Provide the (x, y) coordinate of the cell's center where the given text is located.  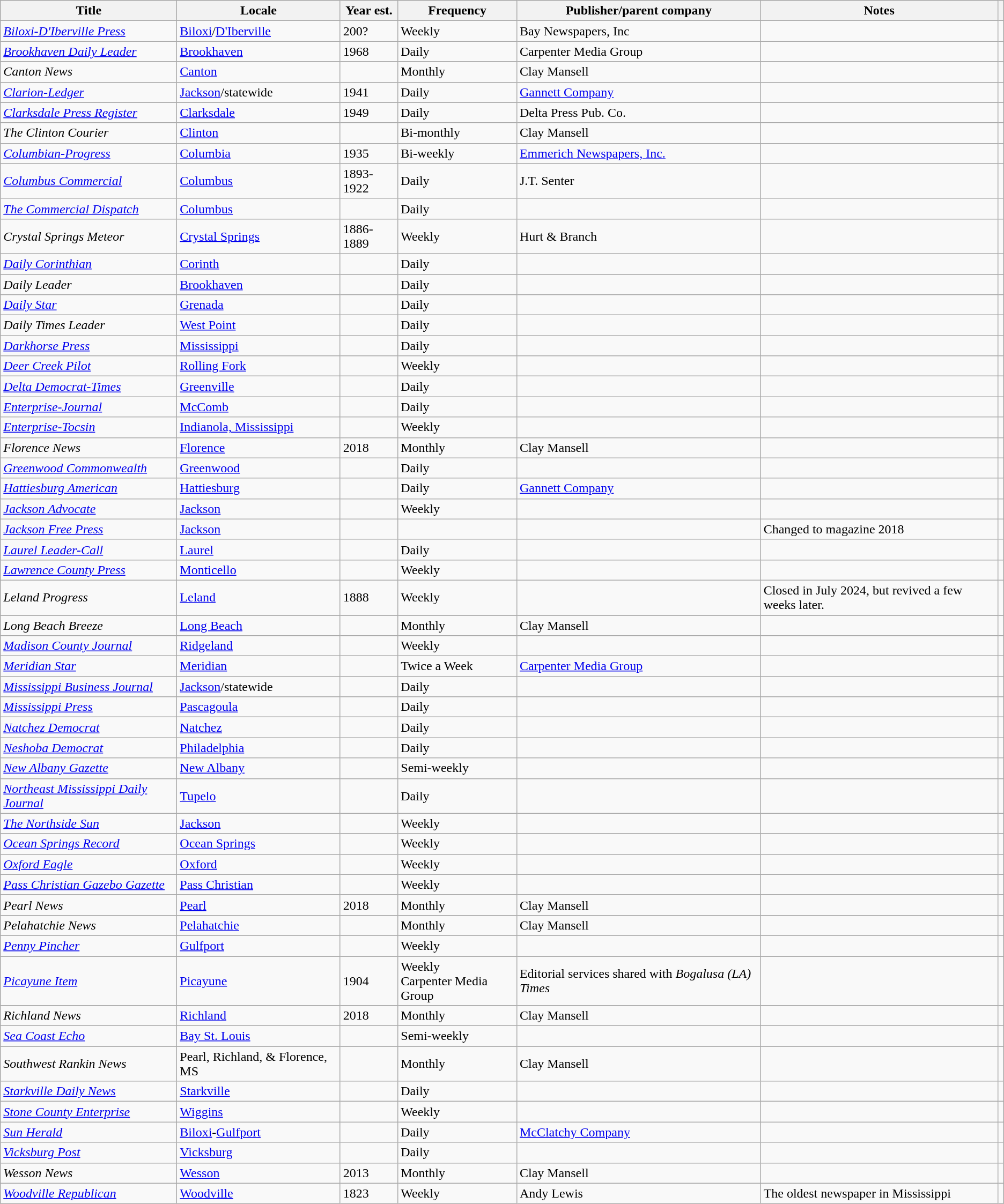
Vicksburg Post (89, 1153)
The Commercial Dispatch (89, 209)
200? (369, 31)
Clinton (259, 133)
Andy Lewis (638, 1193)
Pearl (259, 905)
Woodville (259, 1193)
Crystal Springs Meteor (89, 236)
Leland (259, 597)
Pelahatchie (259, 925)
Hurt & Branch (638, 236)
Pass Christian (259, 885)
Delta Democrat-Times (89, 387)
Starkville (259, 1091)
Year est. (369, 11)
Mississippi (259, 346)
Indianola, Mississippi (259, 427)
Biloxi/D'Iberville (259, 31)
Sun Herald (89, 1132)
Wesson News (89, 1173)
McClatchy Company (638, 1132)
Laurel (259, 549)
Sea Coast Echo (89, 1036)
Laurel Leader-Call (89, 549)
Rolling Fork (259, 366)
New Albany Gazette (89, 768)
Natchez Democrat (89, 727)
Mississippi Press (89, 707)
Ridgeland (259, 646)
Tupelo (259, 796)
Bi-monthly (457, 133)
Ocean Springs Record (89, 844)
Picayune (259, 981)
Madison County Journal (89, 646)
Clarksdale Press Register (89, 113)
Darkhorse Press (89, 346)
Daily Star (89, 305)
1888 (369, 597)
1941 (369, 92)
Picayune Item (89, 981)
Richland (259, 1016)
Vicksburg (259, 1153)
Philadelphia (259, 748)
Editorial services shared with Bogalusa (LA) Times (638, 981)
Wiggins (259, 1112)
New Albany (259, 768)
1949 (369, 113)
West Point (259, 325)
2013 (369, 1173)
Enterprise-Tocsin (89, 427)
Twice a Week (457, 666)
Greenwood Commonwealth (89, 468)
WeeklyCarpenter Media Group (457, 981)
Woodville Republican (89, 1193)
Daily Corinthian (89, 264)
Neshoba Democrat (89, 748)
Jackson Advocate (89, 509)
1968 (369, 51)
Mississippi Business Journal (89, 687)
Northeast Mississippi Daily Journal (89, 796)
Bay St. Louis (259, 1036)
1886-1889 (369, 236)
Meridian (259, 666)
Oxford Eagle (89, 864)
Hattiesburg (259, 488)
Wesson (259, 1173)
McComb (259, 407)
Biloxi-D'Iberville Press (89, 31)
Crystal Springs (259, 236)
The oldest newspaper in Mississippi (879, 1193)
The Clinton Courier (89, 133)
The Northside Sun (89, 823)
Emmerich Newspapers, Inc. (638, 153)
Florence (259, 448)
Bay Newspapers, Inc (638, 31)
Pascagoula (259, 707)
Clarksdale (259, 113)
Columbus Commercial (89, 181)
Monticello (259, 570)
Notes (879, 11)
Natchez (259, 727)
Columbian-Progress (89, 153)
1935 (369, 153)
Pelahatchie News (89, 925)
Deer Creek Pilot (89, 366)
J.T. Senter (638, 181)
Grenada (259, 305)
Clarion-Ledger (89, 92)
Corinth (259, 264)
Daily Times Leader (89, 325)
Canton (259, 72)
Penny Pincher (89, 946)
Greenwood (259, 468)
Delta Press Pub. Co. (638, 113)
1893-1922 (369, 181)
Pass Christian Gazebo Gazette (89, 885)
Frequency (457, 11)
Southwest Rankin News (89, 1064)
Oxford (259, 864)
Gulfport (259, 946)
Ocean Springs (259, 844)
Jackson Free Press (89, 529)
1823 (369, 1193)
Richland News (89, 1016)
Closed in July 2024, but revived a few weeks later. (879, 597)
Greenville (259, 387)
Changed to magazine 2018 (879, 529)
Long Beach (259, 626)
Title (89, 11)
Enterprise-Journal (89, 407)
Leland Progress (89, 597)
Canton News (89, 72)
Florence News (89, 448)
Starkville Daily News (89, 1091)
Hattiesburg American (89, 488)
Lawrence County Press (89, 570)
Long Beach Breeze (89, 626)
Columbia (259, 153)
Locale (259, 11)
Meridian Star (89, 666)
Brookhaven Daily Leader (89, 51)
Pearl News (89, 905)
Publisher/parent company (638, 11)
1904 (369, 981)
Bi-weekly (457, 153)
Biloxi-Gulfport (259, 1132)
Pearl, Richland, & Florence, MS (259, 1064)
Stone County Enterprise (89, 1112)
Daily Leader (89, 285)
